Determine the (X, Y) coordinate at the center of the cell enclosing the given text.  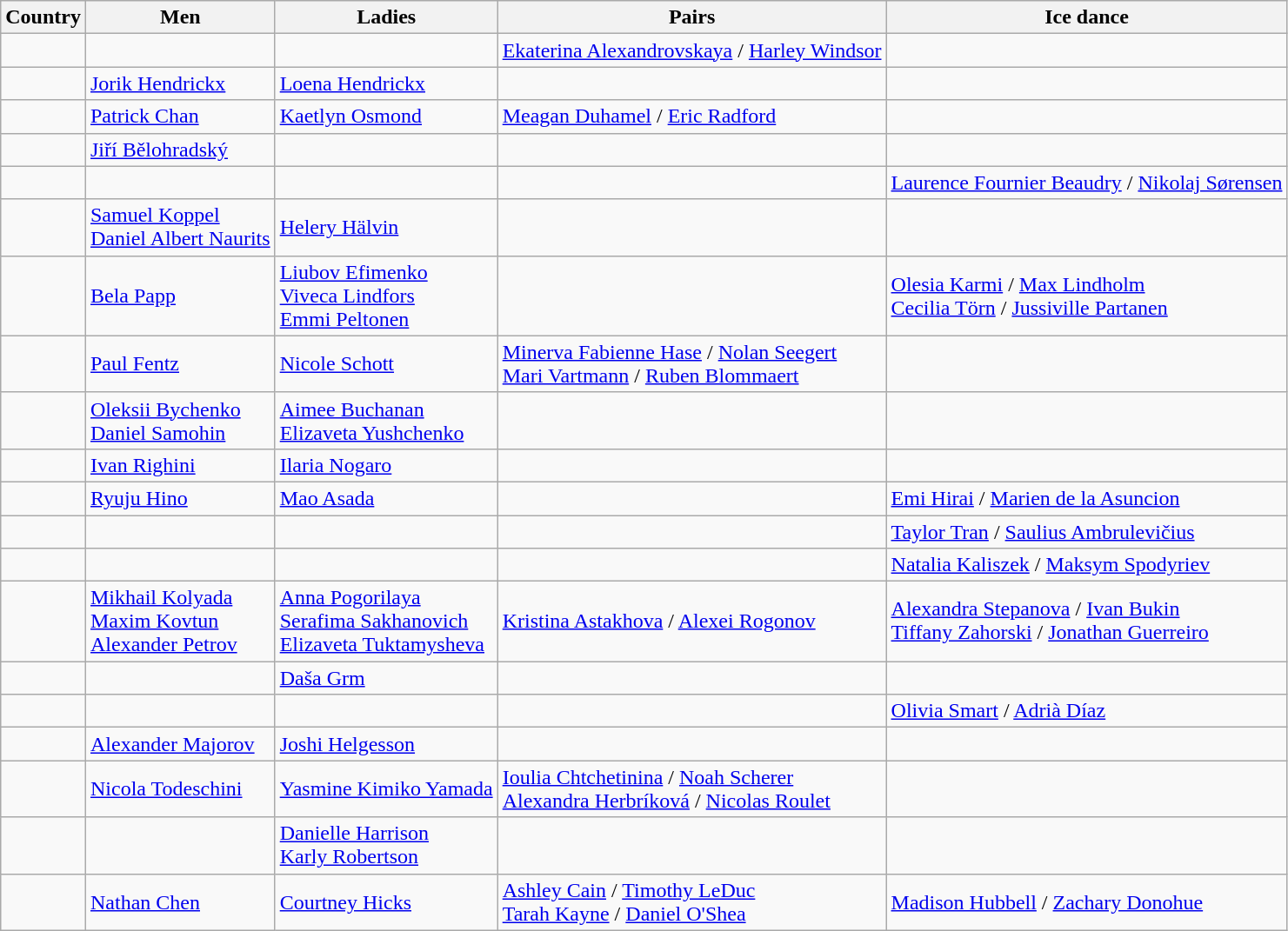
Helery Hälvin (386, 228)
Laurence Fournier Beaudry / Nikolaj Sørensen (1087, 183)
Kristina Astakhova / Alexei Rogonov (692, 622)
Nicole Schott (386, 363)
Jiří Bělohradský (180, 150)
Danielle Harrison Karly Robertson (386, 845)
Ryuju Hino (180, 498)
Taylor Tran / Saulius Ambrulevičius (1087, 531)
Patrick Chan (180, 116)
Ilaria Nogaro (386, 465)
Jorik Hendrickx (180, 83)
Madison Hubbell / Zachary Donohue (1087, 902)
Bela Papp (180, 296)
Oleksii Bychenko Daniel Samohin (180, 421)
Mao Asada (386, 498)
Pairs (692, 17)
Anna Pogorilaya Serafima Sakhanovich Elizaveta Tuktamysheva (386, 622)
Country (43, 17)
Minerva Fabienne Hase / Nolan Seegert Mari Vartmann / Ruben Blommaert (692, 363)
Loena Hendrickx (386, 83)
Paul Fentz (180, 363)
Alexandra Stepanova / Ivan Bukin Tiffany Zahorski / Jonathan Guerreiro (1087, 622)
Ladies (386, 17)
Liubov Efimenko Viveca Lindfors Emmi Peltonen (386, 296)
Ekaterina Alexandrovskaya / Harley Windsor (692, 50)
Nathan Chen (180, 902)
Olivia Smart / Adrià Díaz (1087, 711)
Samuel Koppel Daniel Albert Naurits (180, 228)
Ice dance (1087, 17)
Emi Hirai / Marien de la Asuncion (1087, 498)
Joshi Helgesson (386, 744)
Olesia Karmi / Max Lindholm Cecilia Törn / Jussiville Partanen (1087, 296)
Courtney Hicks (386, 902)
Mikhail Kolyada Maxim Kovtun Alexander Petrov (180, 622)
Ashley Cain / Timothy LeDuc Tarah Kayne / Daniel O'Shea (692, 902)
Alexander Majorov (180, 744)
Kaetlyn Osmond (386, 116)
Nicola Todeschini (180, 789)
Aimee Buchanan Elizaveta Yushchenko (386, 421)
Daša Grm (386, 678)
Yasmine Kimiko Yamada (386, 789)
Ivan Righini (180, 465)
Meagan Duhamel / Eric Radford (692, 116)
Men (180, 17)
Natalia Kaliszek / Maksym Spodyriev (1087, 565)
Ioulia Chtchetinina / Noah Scherer Alexandra Herbríková / Nicolas Roulet (692, 789)
